For the text-containing cell, return its midpoint in [X, Y] coordinate format. 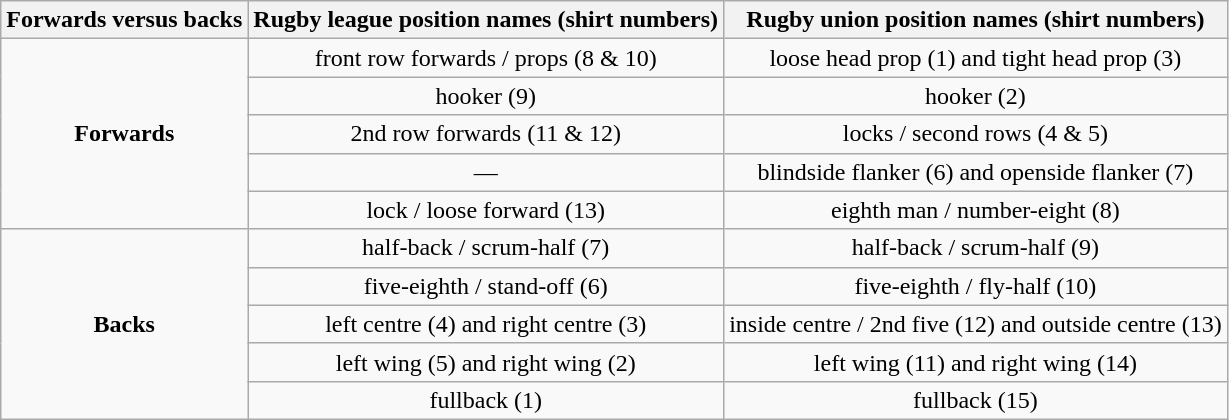
front row forwards / props (8 & 10) [486, 58]
Rugby union position names (shirt numbers) [976, 20]
inside centre / 2nd five (12) and outside centre (13) [976, 324]
eighth man / number-eight (8) [976, 210]
Rugby league position names (shirt numbers) [486, 20]
left wing (11) and right wing (14) [976, 362]
hooker (2) [976, 96]
fullback (1) [486, 400]
Backs [124, 324]
half-back / scrum-half (7) [486, 248]
hooker (9) [486, 96]
2nd row forwards (11 & 12) [486, 134]
Forwards [124, 134]
loose head prop (1) and tight head prop (3) [976, 58]
left centre (4) and right centre (3) [486, 324]
half-back / scrum-half (9) [976, 248]
Forwards versus backs [124, 20]
lock / loose forward (13) [486, 210]
locks / second rows (4 & 5) [976, 134]
— [486, 172]
blindside flanker (6) and openside flanker (7) [976, 172]
left wing (5) and right wing (2) [486, 362]
five-eighth / fly-half (10) [976, 286]
five-eighth / stand-off (6) [486, 286]
fullback (15) [976, 400]
